Find where the given text appears and provide that cell's center as (x, y) coordinate. 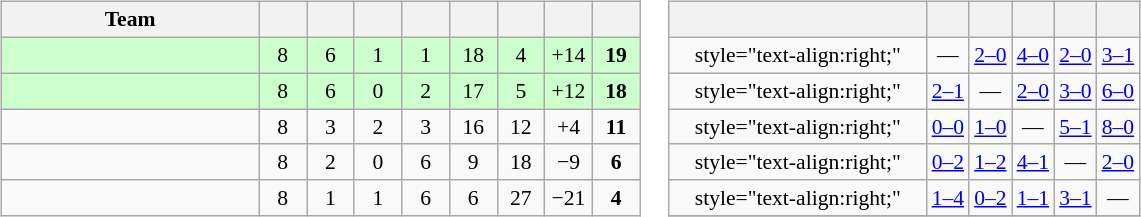
6–0 (1118, 91)
4–0 (1034, 55)
1–1 (1034, 198)
1–0 (990, 127)
5 (521, 91)
16 (473, 127)
−9 (569, 162)
19 (616, 55)
27 (521, 198)
12 (521, 127)
+4 (569, 127)
−21 (569, 198)
17 (473, 91)
3–0 (1076, 91)
+14 (569, 55)
1–2 (990, 162)
Team (130, 20)
4–1 (1034, 162)
1–4 (948, 198)
2–1 (948, 91)
9 (473, 162)
+12 (569, 91)
11 (616, 127)
8–0 (1118, 127)
0–0 (948, 127)
5–1 (1076, 127)
